Output the [X, Y] coordinate of the center of the cell containing the given text.  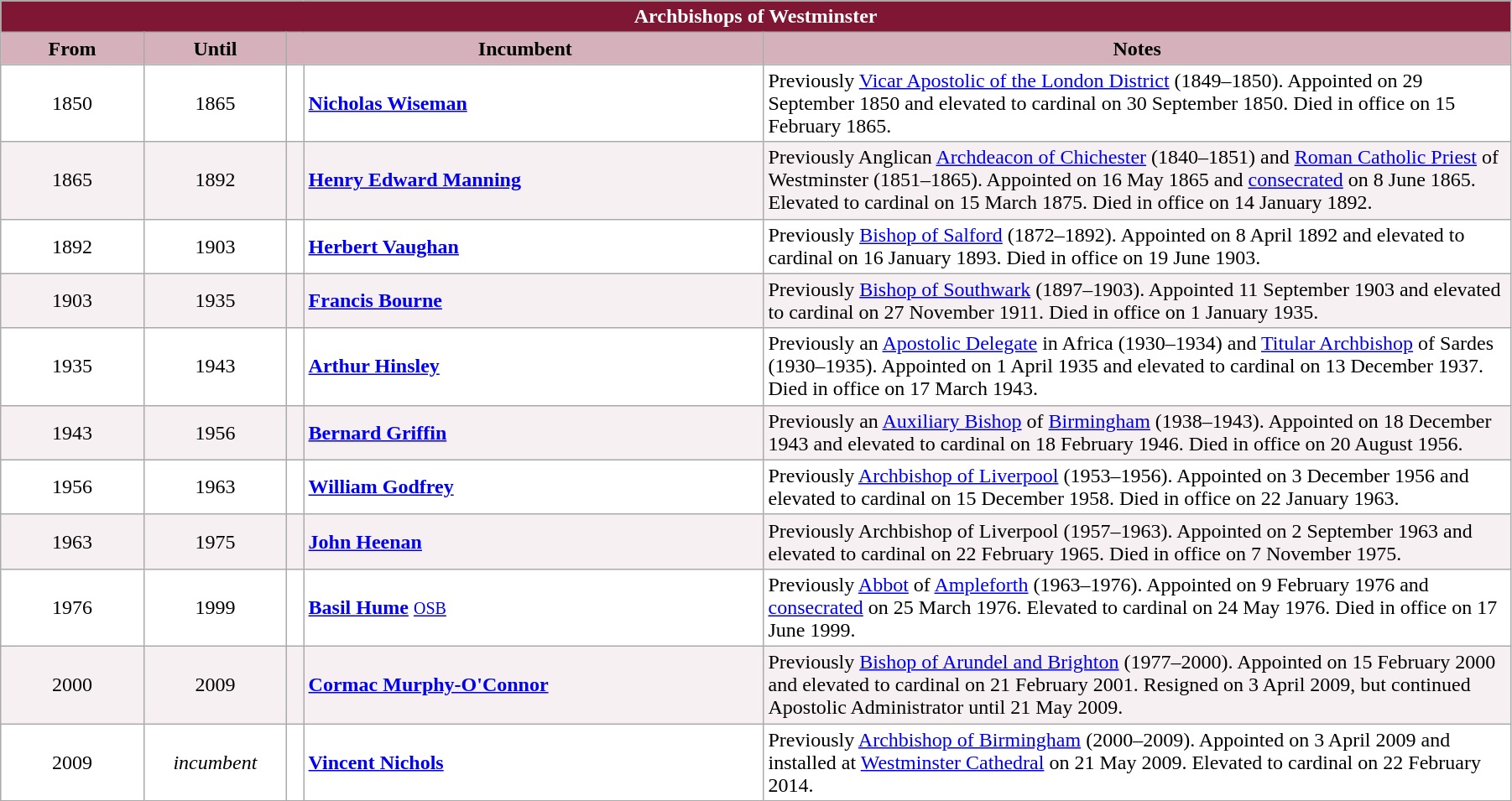
2000 [72, 684]
Until [215, 49]
incumbent [215, 762]
Vincent Nichols [534, 762]
Nicholas Wiseman [534, 103]
Basil Hume OSB [534, 607]
Henry Edward Manning [534, 180]
Bernard Griffin [534, 433]
1850 [72, 103]
Previously Bishop of Salford (1872–1892). Appointed on 8 April 1892 and elevated to cardinal on 16 January 1893. Died in office on 19 June 1903. [1137, 247]
From [72, 49]
Incumbent [525, 49]
Arthur Hinsley [534, 367]
Notes [1137, 49]
John Heenan [534, 542]
1999 [215, 607]
Francis Bourne [534, 300]
1976 [72, 607]
Herbert Vaughan [534, 247]
William Godfrey [534, 486]
Archbishops of Westminster [756, 17]
1975 [215, 542]
Cormac Murphy-O'Connor [534, 684]
